Scan for the cell matching the given text and deliver its [x, y] coordinate at center. 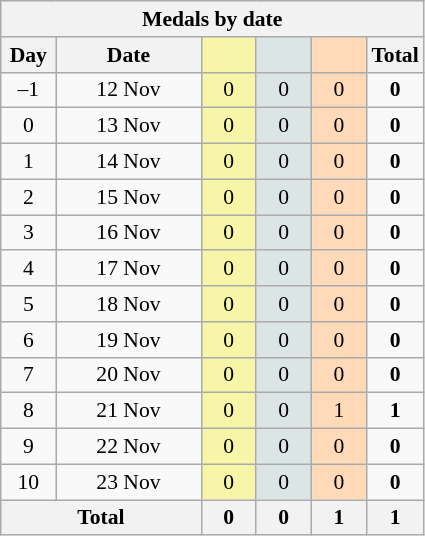
7 [28, 375]
2 [28, 197]
20 Nov [128, 375]
13 Nov [128, 126]
12 Nov [128, 90]
9 [28, 447]
14 Nov [128, 162]
5 [28, 304]
8 [28, 411]
Day [28, 55]
15 Nov [128, 197]
3 [28, 233]
16 Nov [128, 233]
21 Nov [128, 411]
4 [28, 269]
6 [28, 340]
Date [128, 55]
23 Nov [128, 482]
17 Nov [128, 269]
19 Nov [128, 340]
22 Nov [128, 447]
Medals by date [212, 19]
18 Nov [128, 304]
10 [28, 482]
–1 [28, 90]
